Detect which cell encompasses the target text, then output its [x, y] center coordinate. 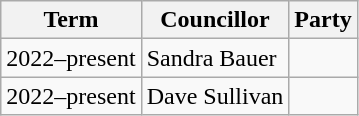
Sandra Bauer [215, 58]
Councillor [215, 20]
Term [71, 20]
Party [323, 20]
Dave Sullivan [215, 96]
